Detect which cell encompasses the target text, then output its [x, y] center coordinate. 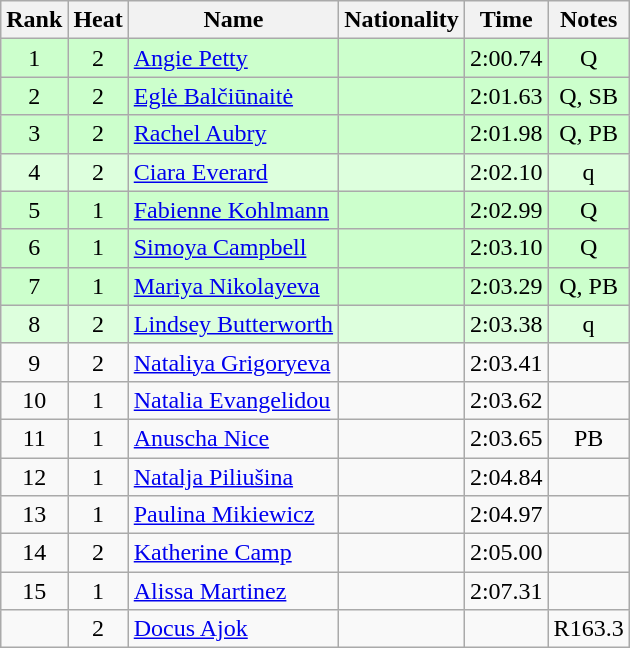
8 [34, 324]
5 [34, 210]
14 [34, 553]
2:03.41 [506, 362]
Name [233, 20]
2:04.97 [506, 515]
15 [34, 591]
11 [34, 438]
2:03.10 [506, 248]
Paulina Mikiewicz [233, 515]
Natalia Evangelidou [233, 400]
2:07.31 [506, 591]
Q, SB [588, 96]
Docus Ajok [233, 629]
Rank [34, 20]
R163.3 [588, 629]
2:01.63 [506, 96]
2:01.98 [506, 134]
Nationality [402, 20]
2:03.38 [506, 324]
10 [34, 400]
Angie Petty [233, 58]
Natalja Piliušina [233, 477]
Nataliya Grigoryeva [233, 362]
Heat [98, 20]
Katherine Camp [233, 553]
12 [34, 477]
2:05.00 [506, 553]
6 [34, 248]
Lindsey Butterworth [233, 324]
4 [34, 172]
13 [34, 515]
PB [588, 438]
2:03.65 [506, 438]
2:00.74 [506, 58]
2:03.62 [506, 400]
7 [34, 286]
Notes [588, 20]
Time [506, 20]
Alissa Martinez [233, 591]
2:04.84 [506, 477]
3 [34, 134]
Fabienne Kohlmann [233, 210]
2:02.99 [506, 210]
9 [34, 362]
Simoya Campbell [233, 248]
Mariya Nikolayeva [233, 286]
Eglė Balčiūnaitė [233, 96]
Anuscha Nice [233, 438]
Rachel Aubry [233, 134]
2:03.29 [506, 286]
Ciara Everard [233, 172]
2:02.10 [506, 172]
